Return the (X, Y) coordinate for the center point of the cell that contains the specified text.  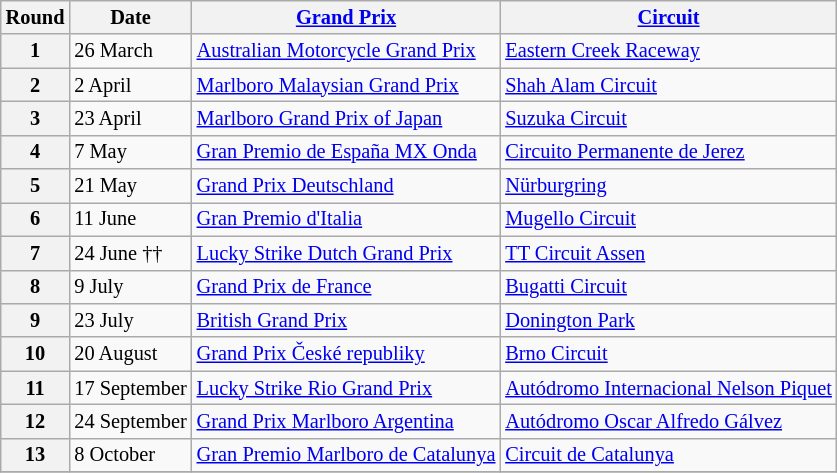
TT Circuit Assen (668, 253)
Grand Prix České republiky (346, 354)
Marlboro Grand Prix of Japan (346, 118)
12 (36, 421)
Eastern Creek Raceway (668, 51)
17 September (130, 388)
Donington Park (668, 320)
13 (36, 455)
Autódromo Internacional Nelson Piquet (668, 388)
11 June (130, 219)
9 July (130, 287)
Circuit (668, 17)
Gran Premio d'Italia (346, 219)
Date (130, 17)
8 (36, 287)
Circuito Permanente de Jerez (668, 152)
Mugello Circuit (668, 219)
2 (36, 85)
Grand Prix (346, 17)
Nürburgring (668, 186)
Marlboro Malaysian Grand Prix (346, 85)
5 (36, 186)
Circuit de Catalunya (668, 455)
1 (36, 51)
23 July (130, 320)
8 October (130, 455)
23 April (130, 118)
7 May (130, 152)
Grand Prix Deutschland (346, 186)
Round (36, 17)
Australian Motorcycle Grand Prix (346, 51)
9 (36, 320)
24 September (130, 421)
Suzuka Circuit (668, 118)
6 (36, 219)
Lucky Strike Dutch Grand Prix (346, 253)
Grand Prix de France (346, 287)
20 August (130, 354)
Bugatti Circuit (668, 287)
3 (36, 118)
24 June †† (130, 253)
Brno Circuit (668, 354)
Autódromo Oscar Alfredo Gálvez (668, 421)
26 March (130, 51)
Gran Premio Marlboro de Catalunya (346, 455)
Shah Alam Circuit (668, 85)
Gran Premio de España MX Onda (346, 152)
7 (36, 253)
4 (36, 152)
British Grand Prix (346, 320)
11 (36, 388)
2 April (130, 85)
Lucky Strike Rio Grand Prix (346, 388)
10 (36, 354)
Grand Prix Marlboro Argentina (346, 421)
21 May (130, 186)
